Determine the (x, y) coordinate at the center of the cell enclosing the given text.  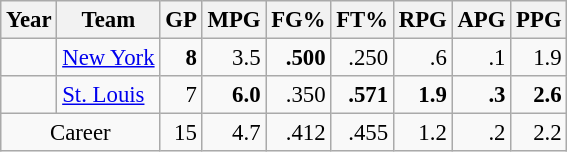
6.0 (234, 95)
15 (181, 133)
.6 (422, 58)
MPG (234, 20)
APG (482, 20)
1.2 (422, 133)
RPG (422, 20)
GP (181, 20)
FT% (362, 20)
Career (80, 133)
New York (108, 58)
.455 (362, 133)
.1 (482, 58)
.500 (298, 58)
.3 (482, 95)
.412 (298, 133)
St. Louis (108, 95)
.571 (362, 95)
Team (108, 20)
8 (181, 58)
7 (181, 95)
4.7 (234, 133)
.350 (298, 95)
3.5 (234, 58)
2.2 (539, 133)
.2 (482, 133)
FG% (298, 20)
PPG (539, 20)
Year (29, 20)
2.6 (539, 95)
.250 (362, 58)
